From the cell containing the given text, extract its center point as [X, Y] coordinate. 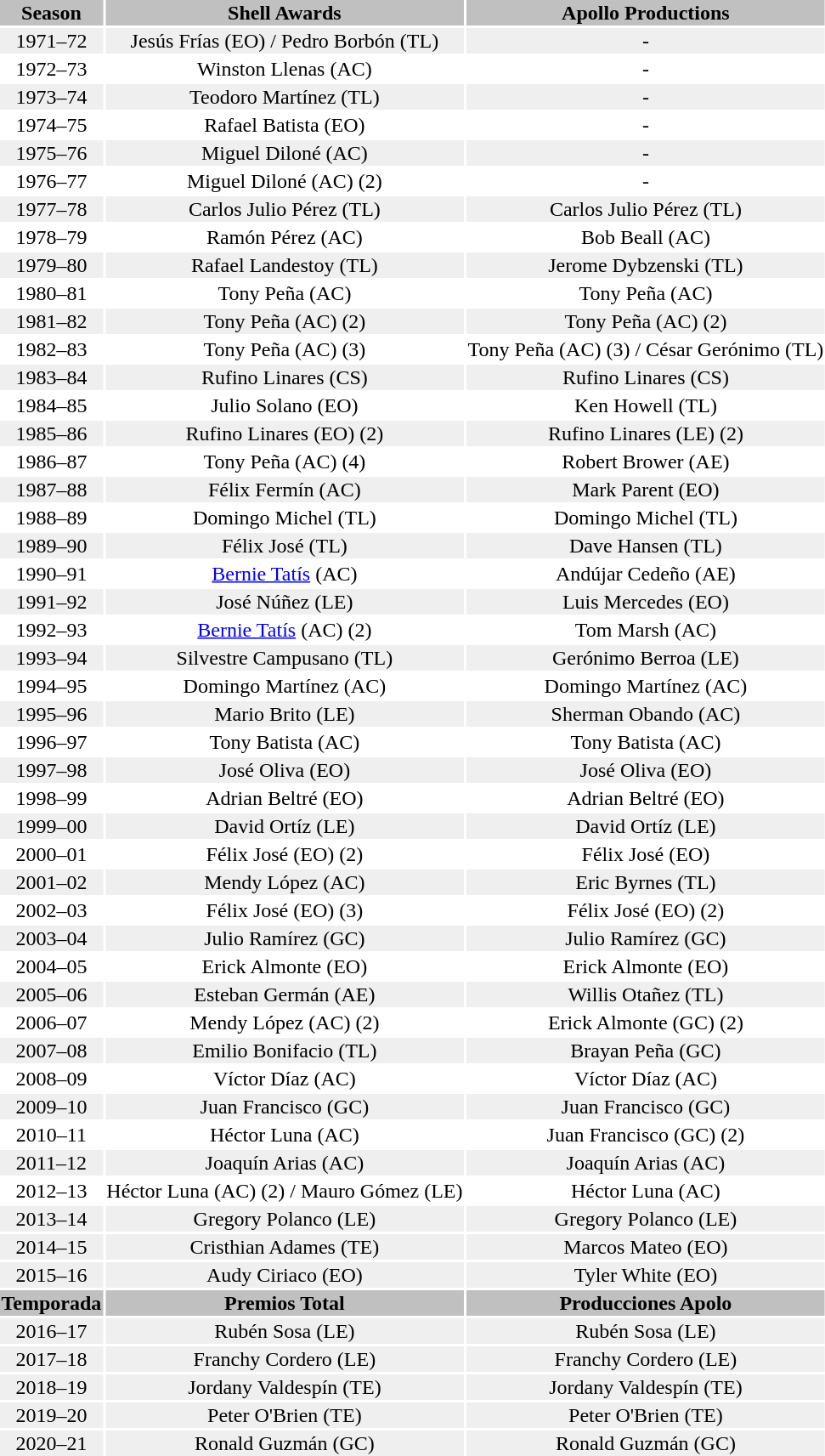
Tyler White (EO) [646, 1275]
Willis Otañez (TL) [646, 994]
Silvestre Campusano (TL) [285, 658]
1992–93 [51, 630]
2017–18 [51, 1359]
2009–10 [51, 1107]
Tony Peña (AC) (4) [285, 462]
2008–09 [51, 1079]
1975–76 [51, 153]
Sherman Obando (AC) [646, 714]
1994–95 [51, 686]
1983–84 [51, 377]
1974–75 [51, 125]
Bernie Tatís (AC) [285, 574]
2020–21 [51, 1443]
2016–17 [51, 1331]
2004–05 [51, 966]
2007–08 [51, 1051]
Tony Peña (AC) (3) / César Gerónimo (TL) [646, 349]
1979–80 [51, 265]
Bernie Tatís (AC) (2) [285, 630]
1978–79 [51, 237]
1980–81 [51, 293]
Producciones Apolo [646, 1303]
Miguel Diloné (AC) [285, 153]
1995–96 [51, 714]
1989–90 [51, 546]
1971–72 [51, 41]
Marcos Mateo (EO) [646, 1247]
2013–14 [51, 1219]
1996–97 [51, 742]
Mark Parent (EO) [646, 490]
Jesús Frías (EO) / Pedro Borbón (TL) [285, 41]
2012–13 [51, 1191]
Brayan Peña (GC) [646, 1051]
Esteban Germán (AE) [285, 994]
2014–15 [51, 1247]
Teodoro Martínez (TL) [285, 97]
1997–98 [51, 770]
2019–20 [51, 1415]
Félix Fermín (AC) [285, 490]
Andújar Cedeño (AE) [646, 574]
Premios Total [285, 1303]
Winston Llenas (AC) [285, 69]
Cristhian Adames (TE) [285, 1247]
Shell Awards [285, 13]
2010–11 [51, 1135]
Tony Peña (AC) (3) [285, 349]
Rafael Batista (EO) [285, 125]
Gerónimo Berroa (LE) [646, 658]
2000–01 [51, 854]
Félix José (TL) [285, 546]
Apollo Productions [646, 13]
Miguel Diloné (AC) (2) [285, 181]
Luis Mercedes (EO) [646, 602]
1973–74 [51, 97]
Robert Brower (AE) [646, 462]
Bob Beall (AC) [646, 237]
Season [51, 13]
1998–99 [51, 798]
José Núñez (LE) [285, 602]
Ramón Pérez (AC) [285, 237]
1977–78 [51, 209]
1987–88 [51, 490]
Félix José (EO) [646, 854]
Eric Byrnes (TL) [646, 882]
Héctor Luna (AC) (2) / Mauro Gómez (LE) [285, 1191]
Temporada [51, 1303]
Mendy López (AC) (2) [285, 1023]
Erick Almonte (GC) (2) [646, 1023]
1986–87 [51, 462]
2011–12 [51, 1163]
2003–04 [51, 938]
Mario Brito (LE) [285, 714]
Emilio Bonifacio (TL) [285, 1051]
2002–03 [51, 910]
1991–92 [51, 602]
1981–82 [51, 321]
1993–94 [51, 658]
2001–02 [51, 882]
1982–83 [51, 349]
2018–19 [51, 1387]
Rufino Linares (EO) (2) [285, 433]
Dave Hansen (TL) [646, 546]
1999–00 [51, 826]
Rafael Landestoy (TL) [285, 265]
Tom Marsh (AC) [646, 630]
2006–07 [51, 1023]
Jerome Dybzenski (TL) [646, 265]
Félix José (EO) (3) [285, 910]
Juan Francisco (GC) (2) [646, 1135]
Ken Howell (TL) [646, 405]
2005–06 [51, 994]
1972–73 [51, 69]
1984–85 [51, 405]
Audy Ciriaco (EO) [285, 1275]
1990–91 [51, 574]
1976–77 [51, 181]
Mendy López (AC) [285, 882]
2015–16 [51, 1275]
1988–89 [51, 518]
1985–86 [51, 433]
Julio Solano (EO) [285, 405]
Rufino Linares (LE) (2) [646, 433]
